Output the (X, Y) coordinate of the center of the cell containing the given text.  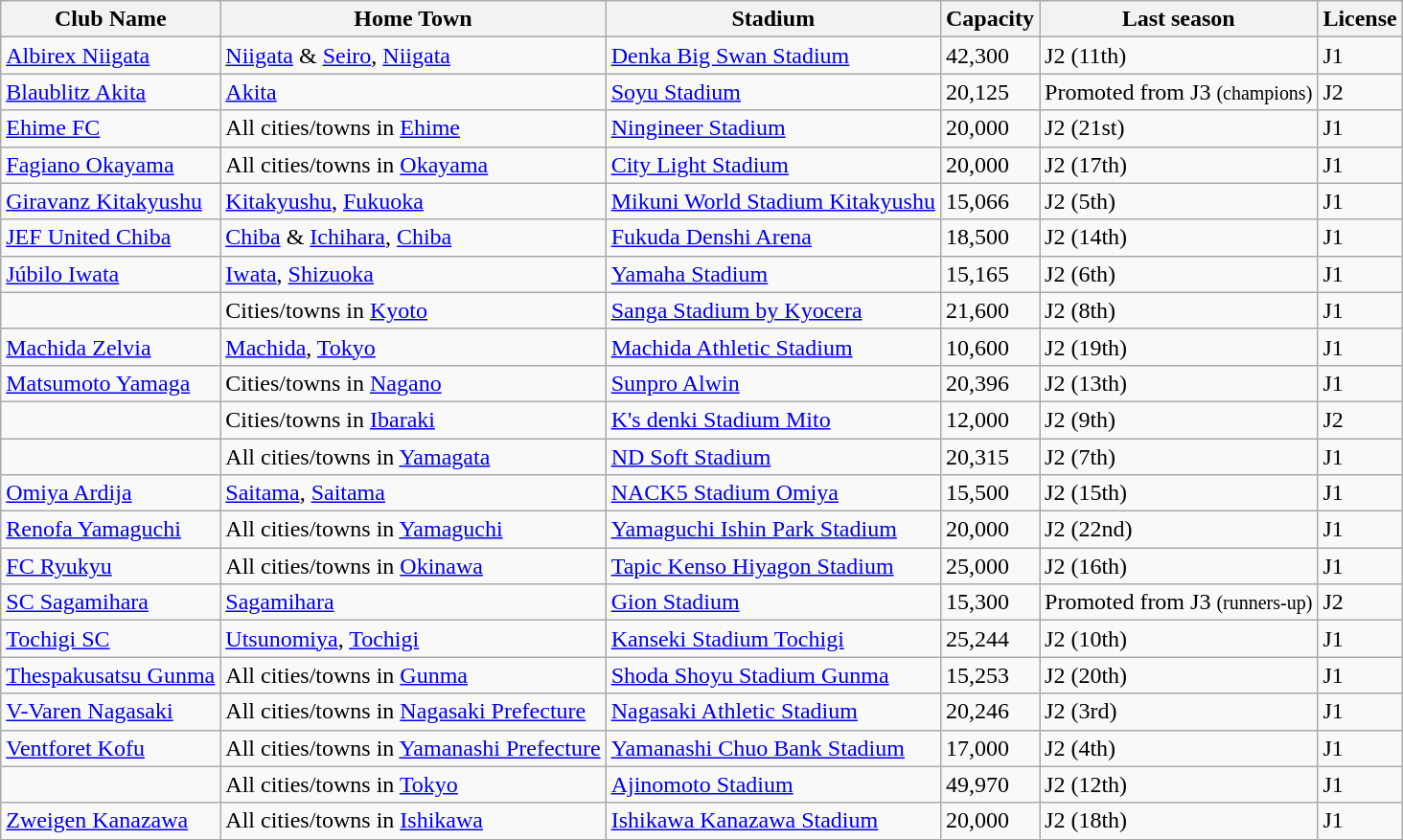
Cities/towns in Kyoto (413, 310)
10,600 (989, 347)
Albirex Niigata (111, 56)
42,300 (989, 56)
All cities/towns in Ehime (413, 128)
25,244 (989, 639)
All cities/towns in Ishikawa (413, 821)
Utsunomiya, Tochigi (413, 639)
15,165 (989, 274)
Omiya Ardija (111, 493)
Júbilo Iwata (111, 274)
Last season (1179, 19)
Shoda Shoyu Stadium Gunma (772, 675)
License (1360, 19)
All cities/towns in Okayama (413, 165)
20,315 (989, 457)
J2 (11th) (1179, 56)
Blaublitz Akita (111, 92)
All cities/towns in Okinawa (413, 566)
K's denki Stadium Mito (772, 420)
All cities/towns in Nagasaki Prefecture (413, 712)
J2 (18th) (1179, 821)
J2 (13th) (1179, 383)
Fukuda Denshi Arena (772, 238)
Mikuni World Stadium Kitakyushu (772, 201)
J2 (6th) (1179, 274)
Gion Stadium (772, 602)
Stadium (772, 19)
25,000 (989, 566)
Cities/towns in Ibaraki (413, 420)
Ishikawa Kanazawa Stadium (772, 821)
Ventforet Kofu (111, 748)
City Light Stadium (772, 165)
V-Varen Nagasaki (111, 712)
18,500 (989, 238)
FC Ryukyu (111, 566)
J2 (15th) (1179, 493)
Ajinomoto Stadium (772, 784)
Club Name (111, 19)
Promoted from J3 (runners-up) (1179, 602)
J2 (9th) (1179, 420)
J2 (10th) (1179, 639)
J2 (5th) (1179, 201)
J2 (7th) (1179, 457)
All cities/towns in Gunma (413, 675)
Akita (413, 92)
15,300 (989, 602)
Fagiano Okayama (111, 165)
All cities/towns in Yamaguchi (413, 530)
Sunpro Alwin (772, 383)
Zweigen Kanazawa (111, 821)
NACK5 Stadium Omiya (772, 493)
Ehime FC (111, 128)
J2 (17th) (1179, 165)
J2 (12th) (1179, 784)
12,000 (989, 420)
J2 (20th) (1179, 675)
Home Town (413, 19)
Denka Big Swan Stadium (772, 56)
J2 (14th) (1179, 238)
Yamanashi Chuo Bank Stadium (772, 748)
Kitakyushu, Fukuoka (413, 201)
Sagamihara (413, 602)
Giravanz Kitakyushu (111, 201)
Chiba & Ichihara, Chiba (413, 238)
49,970 (989, 784)
All cities/towns in Yamagata (413, 457)
J2 (21st) (1179, 128)
All cities/towns in Tokyo (413, 784)
Machida Athletic Stadium (772, 347)
Ningineer Stadium (772, 128)
17,000 (989, 748)
Saitama, Saitama (413, 493)
Iwata, Shizuoka (413, 274)
15,066 (989, 201)
20,125 (989, 92)
Machida, Tokyo (413, 347)
Yamaguchi Ishin Park Stadium (772, 530)
20,246 (989, 712)
Tochigi SC (111, 639)
Soyu Stadium (772, 92)
All cities/towns in Yamanashi Prefecture (413, 748)
20,396 (989, 383)
J2 (4th) (1179, 748)
Nagasaki Athletic Stadium (772, 712)
Capacity (989, 19)
Yamaha Stadium (772, 274)
J2 (22nd) (1179, 530)
Thespakusatsu Gunma (111, 675)
Kanseki Stadium Tochigi (772, 639)
15,500 (989, 493)
J2 (19th) (1179, 347)
ND Soft Stadium (772, 457)
J2 (8th) (1179, 310)
21,600 (989, 310)
Promoted from J3 (champions) (1179, 92)
Tapic Kenso Hiyagon Stadium (772, 566)
Renofa Yamaguchi (111, 530)
Sanga Stadium by Kyocera (772, 310)
SC Sagamihara (111, 602)
J2 (16th) (1179, 566)
15,253 (989, 675)
Cities/towns in Nagano (413, 383)
JEF United Chiba (111, 238)
Matsumoto Yamaga (111, 383)
Niigata & Seiro, Niigata (413, 56)
Machida Zelvia (111, 347)
J2 (3rd) (1179, 712)
